Determine the (x, y) coordinate at the center of the cell enclosing the given text.  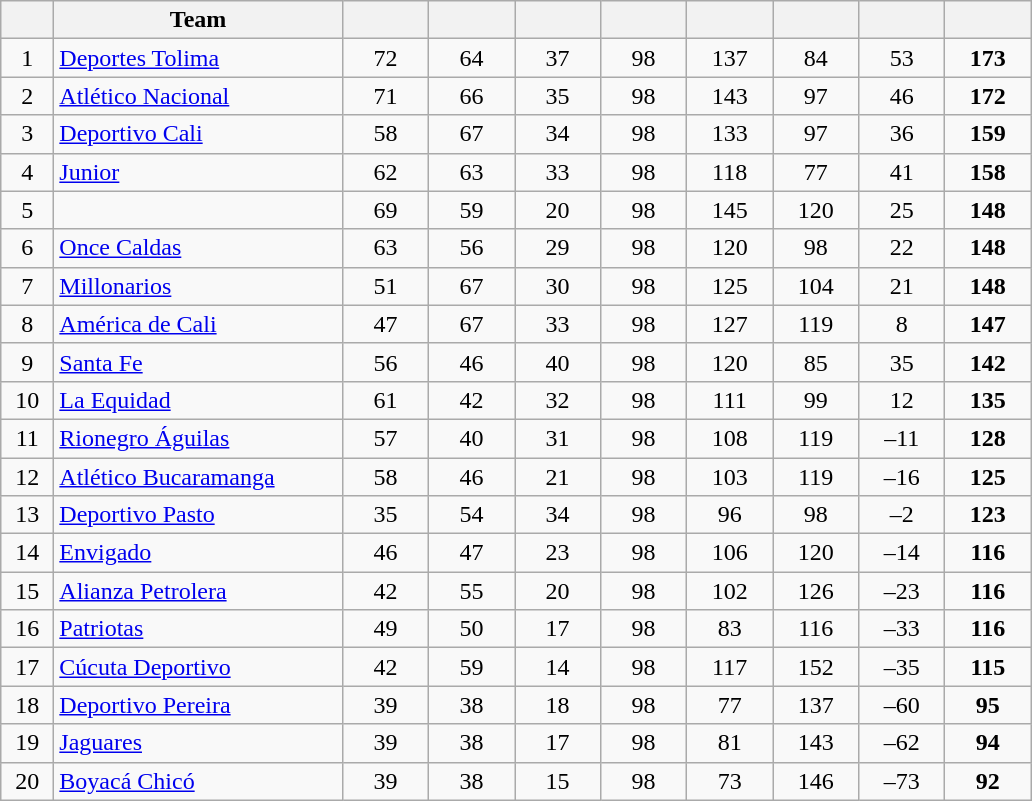
127 (730, 324)
152 (816, 667)
–62 (902, 743)
173 (988, 58)
30 (557, 286)
–2 (902, 515)
16 (28, 629)
Team (198, 20)
Deportes Tolima (198, 58)
29 (557, 248)
126 (816, 591)
Cúcuta Deportivo (198, 667)
111 (730, 400)
158 (988, 172)
53 (902, 58)
3 (28, 134)
–23 (902, 591)
123 (988, 515)
128 (988, 438)
Once Caldas (198, 248)
Envigado (198, 553)
84 (816, 58)
99 (816, 400)
135 (988, 400)
57 (385, 438)
83 (730, 629)
37 (557, 58)
Junior (198, 172)
La Equidad (198, 400)
49 (385, 629)
55 (471, 591)
145 (730, 210)
117 (730, 667)
108 (730, 438)
66 (471, 96)
–60 (902, 705)
71 (385, 96)
31 (557, 438)
103 (730, 477)
133 (730, 134)
1 (28, 58)
92 (988, 781)
–33 (902, 629)
Jaguares (198, 743)
Atlético Bucaramanga (198, 477)
7 (28, 286)
64 (471, 58)
5 (28, 210)
95 (988, 705)
Deportivo Cali (198, 134)
102 (730, 591)
118 (730, 172)
36 (902, 134)
–73 (902, 781)
–14 (902, 553)
Boyacá Chicó (198, 781)
10 (28, 400)
96 (730, 515)
61 (385, 400)
159 (988, 134)
–11 (902, 438)
25 (902, 210)
América de Cali (198, 324)
Millonarios (198, 286)
–16 (902, 477)
–35 (902, 667)
81 (730, 743)
54 (471, 515)
Rionegro Águilas (198, 438)
Patriotas (198, 629)
73 (730, 781)
Deportivo Pereira (198, 705)
22 (902, 248)
6 (28, 248)
85 (816, 362)
115 (988, 667)
62 (385, 172)
Santa Fe (198, 362)
146 (816, 781)
41 (902, 172)
Deportivo Pasto (198, 515)
72 (385, 58)
2 (28, 96)
94 (988, 743)
19 (28, 743)
106 (730, 553)
Alianza Petrolera (198, 591)
50 (471, 629)
Atlético Nacional (198, 96)
172 (988, 96)
11 (28, 438)
142 (988, 362)
9 (28, 362)
69 (385, 210)
23 (557, 553)
13 (28, 515)
51 (385, 286)
32 (557, 400)
104 (816, 286)
4 (28, 172)
147 (988, 324)
